Identify which cell holds the provided text, then report its [x, y] central coordinate. 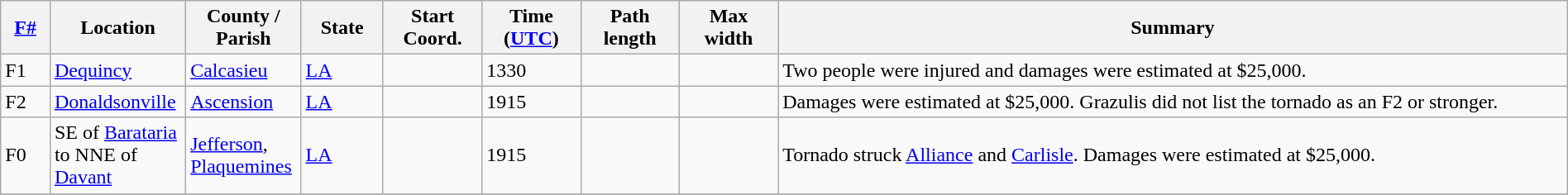
County / Parish [243, 28]
Summary [1173, 28]
1330 [531, 70]
Max width [728, 28]
Damages were estimated at $25,000. Grazulis did not list the tornado as an F2 or stronger. [1173, 102]
Ascension [243, 102]
Path length [630, 28]
SE of Barataria to NNE of Davant [117, 155]
F2 [26, 102]
Dequincy [117, 70]
Start Coord. [432, 28]
State [342, 28]
Two people were injured and damages were estimated at $25,000. [1173, 70]
Jefferson, Plaquemines [243, 155]
Calcasieu [243, 70]
F# [26, 28]
Time (UTC) [531, 28]
Location [117, 28]
F1 [26, 70]
F0 [26, 155]
Tornado struck Alliance and Carlisle. Damages were estimated at $25,000. [1173, 155]
Donaldsonville [117, 102]
